Output the [x, y] coordinate of the center of the cell containing the given text.  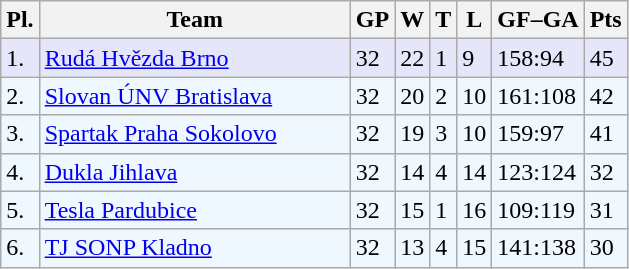
T [444, 20]
GP [372, 20]
W [412, 20]
123:124 [538, 172]
141:138 [538, 248]
22 [412, 58]
16 [474, 210]
19 [412, 134]
2. [20, 96]
30 [606, 248]
3. [20, 134]
L [474, 20]
Team [194, 20]
6. [20, 248]
Slovan ÚNV Bratislava [194, 96]
Tesla Pardubice [194, 210]
31 [606, 210]
20 [412, 96]
9 [474, 58]
1. [20, 58]
161:108 [538, 96]
158:94 [538, 58]
45 [606, 58]
TJ SONP Kladno [194, 248]
5. [20, 210]
Pl. [20, 20]
Pts [606, 20]
4. [20, 172]
3 [444, 134]
42 [606, 96]
Dukla Jihlava [194, 172]
41 [606, 134]
13 [412, 248]
GF–GA [538, 20]
109:119 [538, 210]
Spartak Praha Sokolovo [194, 134]
159:97 [538, 134]
2 [444, 96]
Rudá Hvězda Brno [194, 58]
